Identify which cell holds the provided text, then report its [x, y] central coordinate. 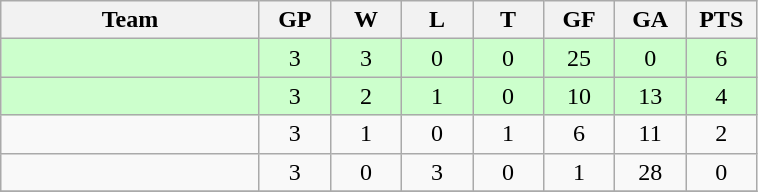
GA [650, 20]
4 [722, 96]
13 [650, 96]
28 [650, 172]
PTS [722, 20]
25 [580, 58]
GP [294, 20]
10 [580, 96]
L [436, 20]
GF [580, 20]
11 [650, 134]
Team [130, 20]
W [366, 20]
T [508, 20]
